Identify which cell holds the provided text, then report its (x, y) central coordinate. 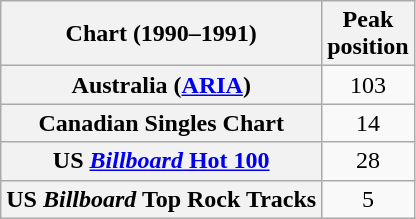
103 (368, 85)
Chart (1990–1991) (162, 34)
Canadian Singles Chart (162, 123)
28 (368, 161)
US Billboard Hot 100 (162, 161)
14 (368, 123)
Australia (ARIA) (162, 85)
5 (368, 199)
US Billboard Top Rock Tracks (162, 199)
Peakposition (368, 34)
